Scan for the cell matching the given text and deliver its (X, Y) coordinate at center. 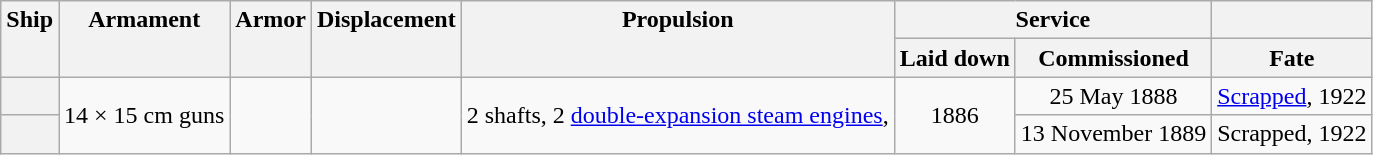
Displacement (386, 39)
14 × 15 cm guns (144, 115)
Fate (1292, 58)
13 November 1889 (1113, 134)
1886 (954, 115)
2 shafts, 2 double-expansion steam engines, (678, 115)
Armor (271, 39)
Propulsion (678, 39)
Laid down (954, 58)
Ship (30, 39)
Commissioned (1113, 58)
Armament (144, 39)
25 May 1888 (1113, 96)
Service (1052, 20)
